Return the [X, Y] coordinate for the center point of the cell that contains the specified text.  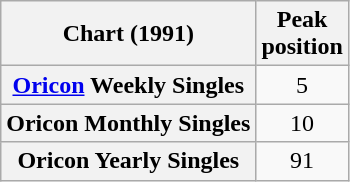
Oricon Weekly Singles [128, 85]
Chart (1991) [128, 34]
5 [302, 85]
10 [302, 123]
Peakposition [302, 34]
91 [302, 161]
Oricon Yearly Singles [128, 161]
Oricon Monthly Singles [128, 123]
